Detect which cell encompasses the target text, then output its (x, y) center coordinate. 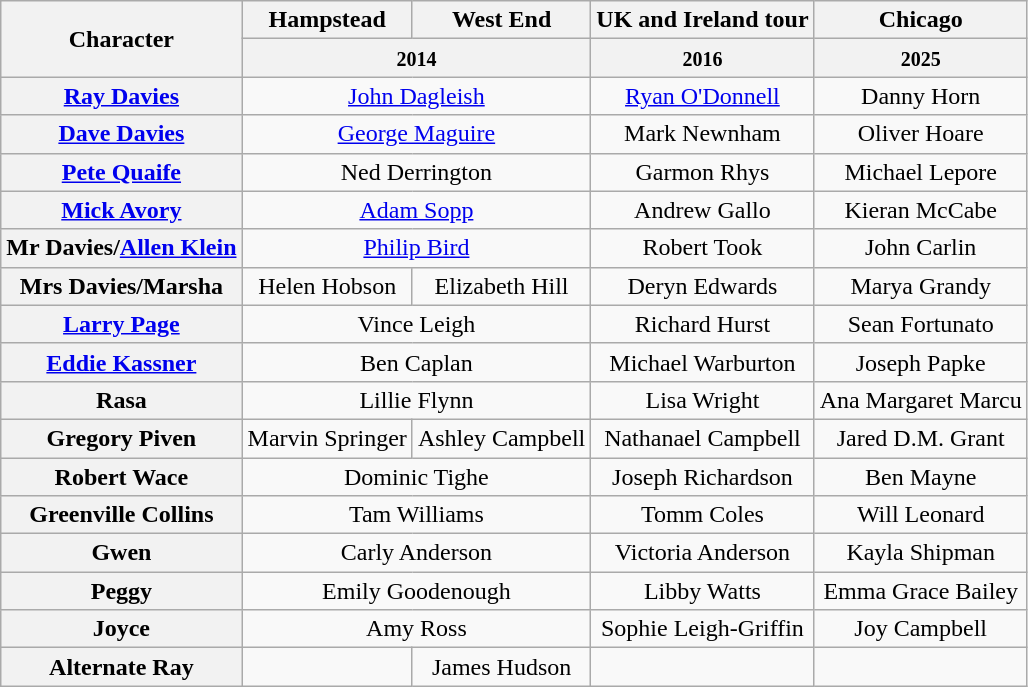
Dave Davies (122, 134)
West End (501, 20)
Robert Took (702, 248)
John Carlin (920, 248)
Lillie Flynn (416, 400)
Philip Bird (416, 248)
Adam Sopp (416, 210)
Ben Mayne (920, 477)
2014 (416, 58)
Andrew Gallo (702, 210)
Peggy (122, 591)
Ben Caplan (416, 362)
Larry Page (122, 324)
Rasa (122, 400)
Joyce (122, 629)
Emma Grace Bailey (920, 591)
Pete Quaife (122, 172)
Oliver Hoare (920, 134)
John Dagleish (416, 96)
Hampstead (327, 20)
Gwen (122, 553)
Character (122, 39)
Sophie Leigh-Griffin (702, 629)
Joseph Papke (920, 362)
Ray Davies (122, 96)
Danny Horn (920, 96)
Mick Avory (122, 210)
Michael Warburton (702, 362)
Deryn Edwards (702, 286)
Kayla Shipman (920, 553)
Alternate Ray (122, 667)
Tam Williams (416, 515)
Kieran McCabe (920, 210)
Libby Watts (702, 591)
2025 (920, 58)
Will Leonard (920, 515)
Marvin Springer (327, 438)
Ned Derrington (416, 172)
Robert Wace (122, 477)
Michael Lepore (920, 172)
Sean Fortunato (920, 324)
Greenville Collins (122, 515)
Ana Margaret Marcu (920, 400)
Elizabeth Hill (501, 286)
Joy Campbell (920, 629)
Carly Anderson (416, 553)
Victoria Anderson (702, 553)
Ryan O'Donnell (702, 96)
Ashley Campbell (501, 438)
Amy Ross (416, 629)
Vince Leigh (416, 324)
Joseph Richardson (702, 477)
Mark Newnham (702, 134)
Richard Hurst (702, 324)
Chicago (920, 20)
Mrs Davies/Marsha (122, 286)
Eddie Kassner (122, 362)
Nathanael Campbell (702, 438)
UK and Ireland tour (702, 20)
Gregory Piven (122, 438)
Garmon Rhys (702, 172)
Emily Goodenough (416, 591)
Marya Grandy (920, 286)
Tomm Coles (702, 515)
Mr Davies/Allen Klein (122, 248)
Jared D.M. Grant (920, 438)
Dominic Tighe (416, 477)
Lisa Wright (702, 400)
2016 (702, 58)
James Hudson (501, 667)
Helen Hobson (327, 286)
George Maguire (416, 134)
